Scan for the cell matching the given text and deliver its [x, y] coordinate at center. 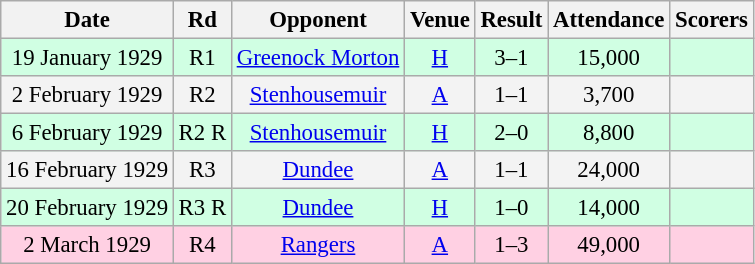
3–1 [512, 58]
14,000 [609, 208]
1–3 [512, 245]
1–0 [512, 208]
Date [88, 20]
15,000 [609, 58]
6 February 1929 [88, 133]
Rangers [318, 245]
Opponent [318, 20]
Scorers [712, 20]
49,000 [609, 245]
R3 R [202, 208]
Attendance [609, 20]
19 January 1929 [88, 58]
R2 R [202, 133]
2 March 1929 [88, 245]
24,000 [609, 170]
R3 [202, 170]
R2 [202, 95]
Result [512, 20]
R1 [202, 58]
Rd [202, 20]
R4 [202, 245]
8,800 [609, 133]
20 February 1929 [88, 208]
2 February 1929 [88, 95]
Venue [440, 20]
2–0 [512, 133]
16 February 1929 [88, 170]
3,700 [609, 95]
Greenock Morton [318, 58]
